From the cell containing the given text, extract its center point as (x, y) coordinate. 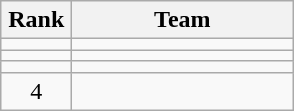
4 (36, 91)
Rank (36, 20)
Team (182, 20)
